Return the [x, y] coordinate for the center point of the cell that contains the specified text.  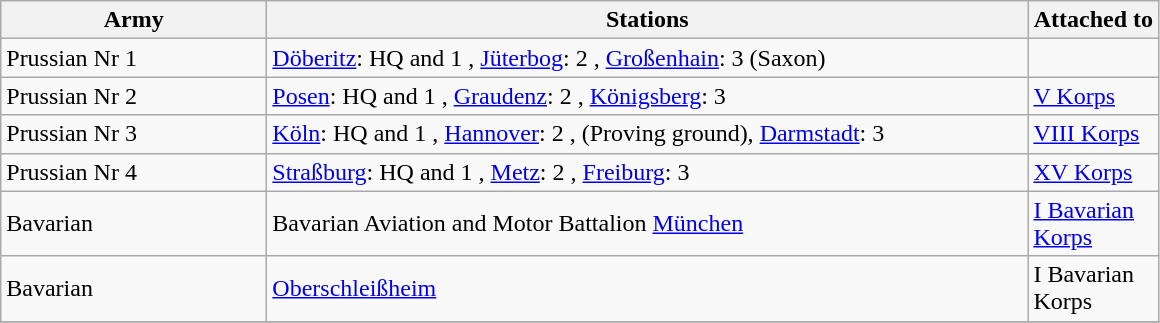
Prussian Nr 2 [134, 96]
Prussian Nr 1 [134, 58]
XV Korps [1094, 172]
Stations [648, 20]
Prussian Nr 4 [134, 172]
Oberschleißheim [648, 288]
Posen: HQ and 1 , Graudenz: 2 , Königsberg: 3 [648, 96]
Bavarian Aviation and Motor Battalion München [648, 224]
Köln: HQ and 1 , Hannover: 2 , (Proving ground), Darmstadt: 3 [648, 134]
Prussian Nr 3 [134, 134]
V Korps [1094, 96]
Army [134, 20]
Attached to [1094, 20]
Döberitz: HQ and 1 , Jüterbog: 2 , Großenhain: 3 (Saxon) [648, 58]
VIII Korps [1094, 134]
Straßburg: HQ and 1 , Metz: 2 , Freiburg: 3 [648, 172]
